Return the [X, Y] coordinate for the center point of the cell that contains the specified text.  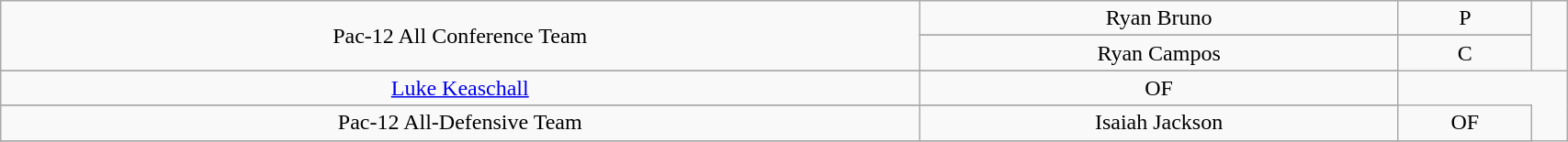
Ryan Bruno [1159, 18]
Luke Keaschall [460, 88]
Isaiah Jackson [1159, 123]
Ryan Campos [1159, 53]
Pac-12 All Conference Team [460, 36]
P [1464, 18]
Pac-12 All-Defensive Team [460, 123]
C [1464, 53]
